Pinpoint the cell where the given text exists, returning its [x, y] midpoint coordinate. 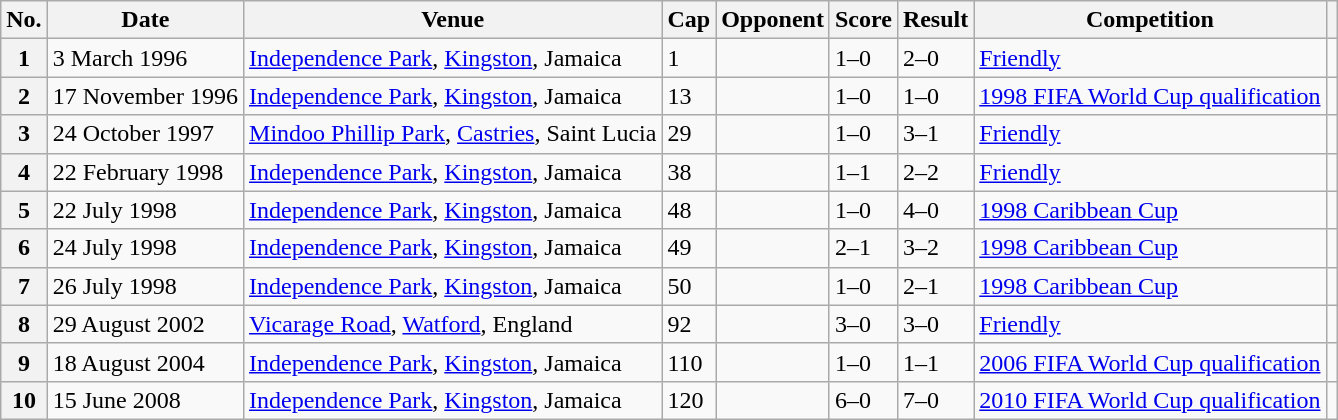
24 July 1998 [145, 248]
48 [689, 210]
4–0 [935, 210]
3–1 [935, 134]
22 July 1998 [145, 210]
1998 FIFA World Cup qualification [1150, 96]
38 [689, 172]
7–0 [935, 400]
110 [689, 362]
13 [689, 96]
Score [863, 20]
Vicarage Road, Watford, England [453, 324]
50 [689, 286]
6–0 [863, 400]
3 [24, 134]
3–2 [935, 248]
No. [24, 20]
29 [689, 134]
Competition [1150, 20]
49 [689, 248]
22 February 1998 [145, 172]
2–2 [935, 172]
Opponent [773, 20]
18 August 2004 [145, 362]
8 [24, 324]
15 June 2008 [145, 400]
17 November 1996 [145, 96]
120 [689, 400]
7 [24, 286]
Cap [689, 20]
2006 FIFA World Cup qualification [1150, 362]
26 July 1998 [145, 286]
2–0 [935, 58]
Venue [453, 20]
6 [24, 248]
Mindoo Phillip Park, Castries, Saint Lucia [453, 134]
29 August 2002 [145, 324]
92 [689, 324]
2 [24, 96]
5 [24, 210]
3 March 1996 [145, 58]
Date [145, 20]
4 [24, 172]
9 [24, 362]
Result [935, 20]
2010 FIFA World Cup qualification [1150, 400]
24 October 1997 [145, 134]
10 [24, 400]
